From the cell containing the given text, extract its center point as [X, Y] coordinate. 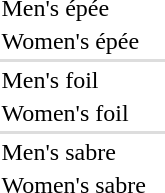
Men's foil [74, 80]
Men's sabre [74, 152]
Women's foil [74, 113]
Women's épée [74, 41]
